Locate the cell with the specified text and output its [x, y] center coordinate. 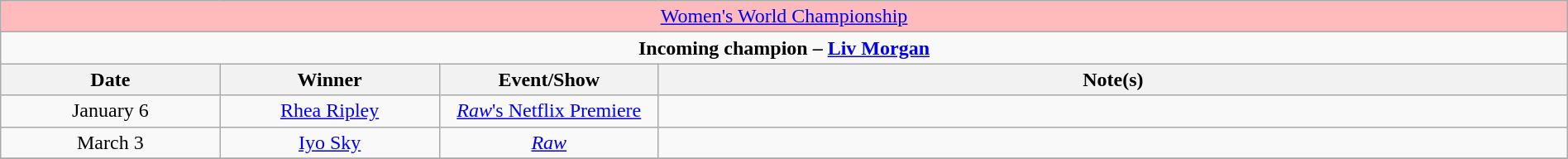
Raw [549, 142]
Rhea Ripley [329, 111]
Iyo Sky [329, 142]
Winner [329, 79]
Event/Show [549, 79]
Women's World Championship [784, 17]
Incoming champion – Liv Morgan [784, 48]
Date [111, 79]
Raw's Netflix Premiere [549, 111]
Note(s) [1113, 79]
March 3 [111, 142]
January 6 [111, 111]
